Determine the (X, Y) coordinate at the center of the cell enclosing the given text.  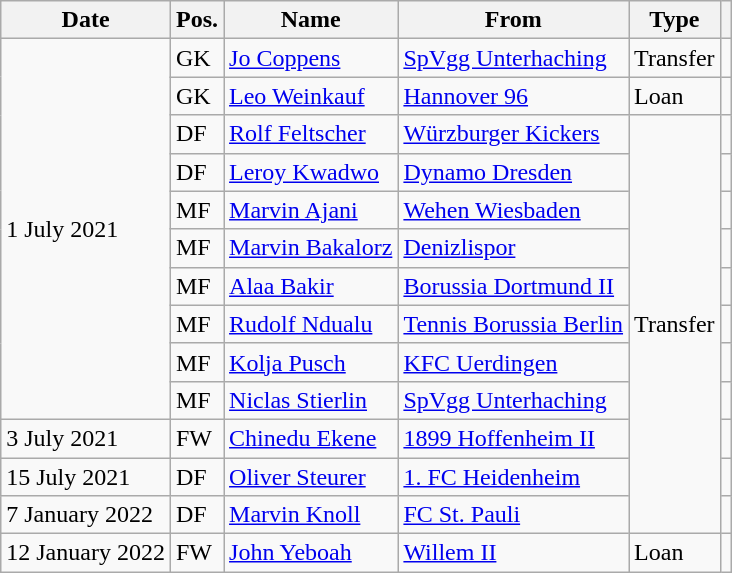
Kolja Pusch (311, 362)
John Yeboah (311, 553)
7 January 2022 (86, 515)
Würzburger Kickers (514, 134)
Chinedu Ekene (311, 438)
Rolf Feltscher (311, 134)
Niclas Stierlin (311, 400)
Name (311, 20)
Pos. (196, 20)
1899 Hoffenheim II (514, 438)
Marvin Ajani (311, 210)
Oliver Steurer (311, 477)
Dynamo Dresden (514, 172)
Leo Weinkauf (311, 96)
Type (675, 20)
Date (86, 20)
From (514, 20)
Wehen Wiesbaden (514, 210)
KFC Uerdingen (514, 362)
Borussia Dortmund II (514, 286)
12 January 2022 (86, 553)
Hannover 96 (514, 96)
Tennis Borussia Berlin (514, 324)
Rudolf Ndualu (311, 324)
3 July 2021 (86, 438)
Jo Coppens (311, 58)
1. FC Heidenheim (514, 477)
Leroy Kwadwo (311, 172)
Marvin Bakalorz (311, 248)
Marvin Knoll (311, 515)
1 July 2021 (86, 230)
Willem II (514, 553)
Alaa Bakir (311, 286)
15 July 2021 (86, 477)
FC St. Pauli (514, 515)
Denizlispor (514, 248)
